Detect which cell encompasses the target text, then output its (x, y) center coordinate. 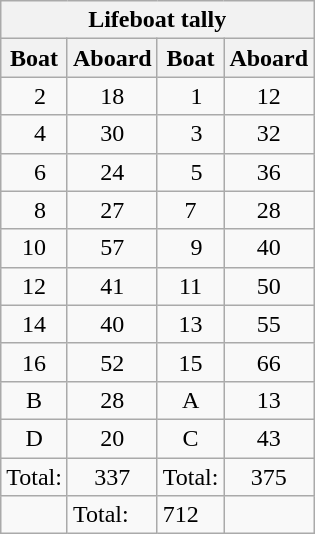
50 (269, 286)
10 (34, 248)
66 (269, 362)
20 (112, 438)
11 (190, 286)
14 (34, 324)
27 (112, 210)
36 (269, 172)
41 (112, 286)
712 (190, 515)
9 (190, 248)
30 (112, 134)
7 (190, 210)
A (190, 400)
3 (190, 134)
2 (34, 96)
C (190, 438)
6 (34, 172)
52 (112, 362)
8 (34, 210)
B (34, 400)
375 (269, 477)
5 (190, 172)
43 (269, 438)
337 (112, 477)
15 (190, 362)
D (34, 438)
16 (34, 362)
55 (269, 324)
1 (190, 96)
57 (112, 248)
Lifeboat tally (158, 20)
18 (112, 96)
32 (269, 134)
4 (34, 134)
24 (112, 172)
